Identify which cell holds the provided text, then report its (x, y) central coordinate. 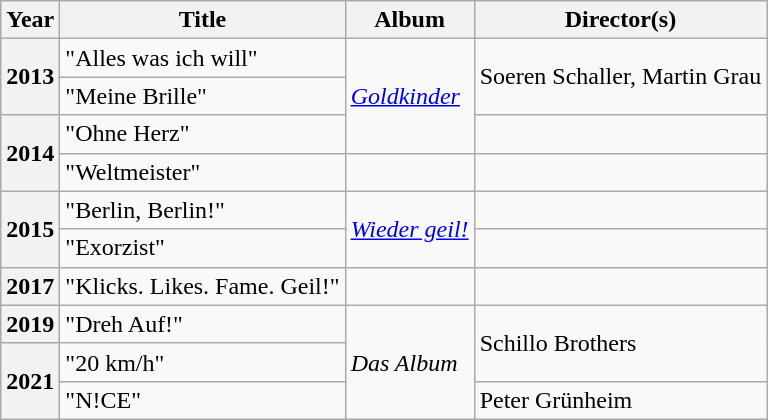
"Dreh Auf!" (202, 324)
"Ohne Herz" (202, 134)
2017 (30, 286)
"Alles was ich will" (202, 58)
Title (202, 20)
Director(s) (620, 20)
"20 km/h" (202, 362)
2013 (30, 77)
"Exorzist" (202, 248)
Das Album (410, 362)
2015 (30, 229)
"N!CE" (202, 400)
2019 (30, 324)
"Weltmeister" (202, 172)
Year (30, 20)
"Berlin, Berlin!" (202, 210)
Schillo Brothers (620, 343)
Wieder geil! (410, 229)
Album (410, 20)
"Klicks. Likes. Fame. Geil!" (202, 286)
Soeren Schaller, Martin Grau (620, 77)
Peter Grünheim (620, 400)
2021 (30, 381)
Goldkinder (410, 96)
"Meine Brille" (202, 96)
2014 (30, 153)
